Capture the cell that displays the provided text and extract its (x, y) central coordinate. 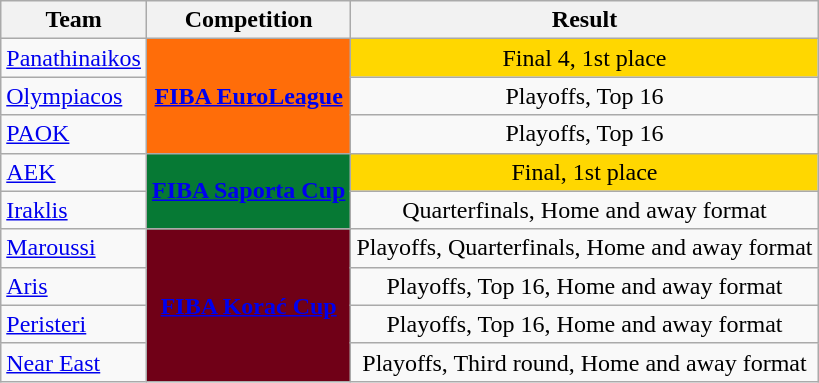
PAOK (74, 134)
Result (584, 20)
Team (74, 20)
Quarterfinals, Home and away format (584, 210)
Playoffs, Third round, Home and away format (584, 362)
Final, 1st place (584, 172)
AEK (74, 172)
Final 4, 1st place (584, 58)
FIBA EuroLeague (248, 96)
FIBA Saporta Cup (248, 191)
Aris (74, 286)
Near East (74, 362)
Panathinaikos (74, 58)
Maroussi (74, 248)
Olympiacos (74, 96)
Peristeri (74, 324)
Playoffs, Quarterfinals, Home and away format (584, 248)
Competition (248, 20)
Iraklis (74, 210)
FIBA Korać Cup (248, 305)
